Scan for the cell matching the given text and deliver its (X, Y) coordinate at center. 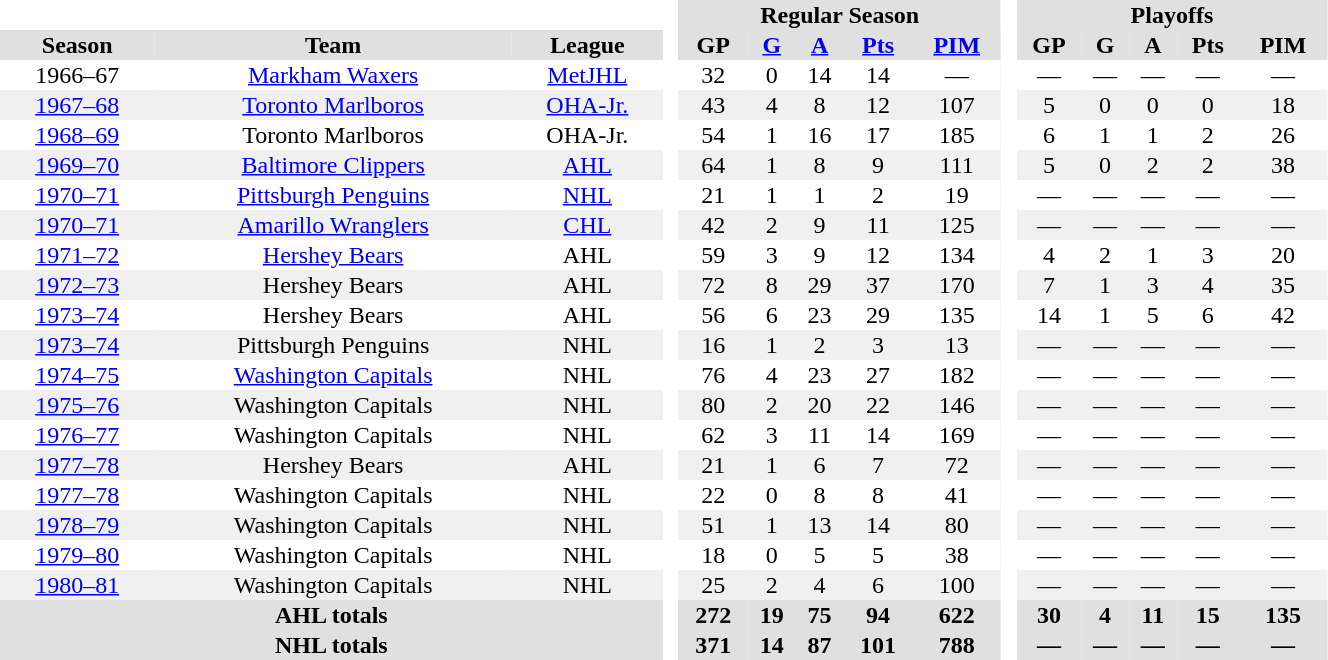
1972–73 (77, 285)
94 (878, 615)
272 (714, 615)
Playoffs (1172, 15)
64 (714, 165)
56 (714, 315)
1980–81 (77, 585)
43 (714, 105)
107 (957, 105)
MetJHL (588, 75)
1968–69 (77, 135)
622 (957, 615)
1966–67 (77, 75)
182 (957, 375)
Amarillo Wranglers (333, 225)
111 (957, 165)
76 (714, 375)
125 (957, 225)
Regular Season (840, 15)
87 (820, 645)
25 (714, 585)
169 (957, 435)
1974–75 (77, 375)
146 (957, 405)
37 (878, 285)
371 (714, 645)
100 (957, 585)
32 (714, 75)
41 (957, 495)
1979–80 (77, 555)
League (588, 45)
1976–77 (77, 435)
35 (1283, 285)
30 (1049, 615)
26 (1283, 135)
27 (878, 375)
15 (1208, 615)
1971–72 (77, 255)
1969–70 (77, 165)
Baltimore Clippers (333, 165)
101 (878, 645)
Team (333, 45)
54 (714, 135)
170 (957, 285)
AHL totals (332, 615)
788 (957, 645)
185 (957, 135)
1978–79 (77, 525)
Markham Waxers (333, 75)
17 (878, 135)
134 (957, 255)
1975–76 (77, 405)
59 (714, 255)
CHL (588, 225)
1967–68 (77, 105)
NHL totals (332, 645)
51 (714, 525)
75 (820, 615)
Season (77, 45)
62 (714, 435)
